From the cell containing the given text, extract its center point as [x, y] coordinate. 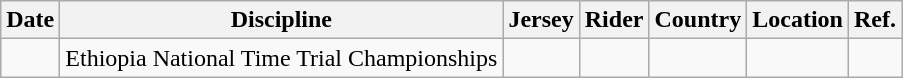
Country [698, 20]
Location [798, 20]
Jersey [541, 20]
Ref. [874, 20]
Ethiopia National Time Trial Championships [282, 58]
Discipline [282, 20]
Rider [614, 20]
Date [30, 20]
